Detect which cell encompasses the target text, then output its [X, Y] center coordinate. 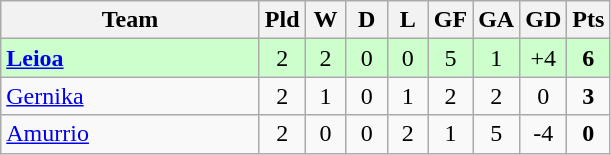
GA [496, 20]
W [326, 20]
Leioa [130, 58]
3 [588, 96]
Pld [282, 20]
+4 [544, 58]
Amurrio [130, 134]
GF [450, 20]
Gernika [130, 96]
Team [130, 20]
-4 [544, 134]
GD [544, 20]
L [408, 20]
6 [588, 58]
D [366, 20]
Pts [588, 20]
